Identify which cell holds the provided text, then report its (X, Y) central coordinate. 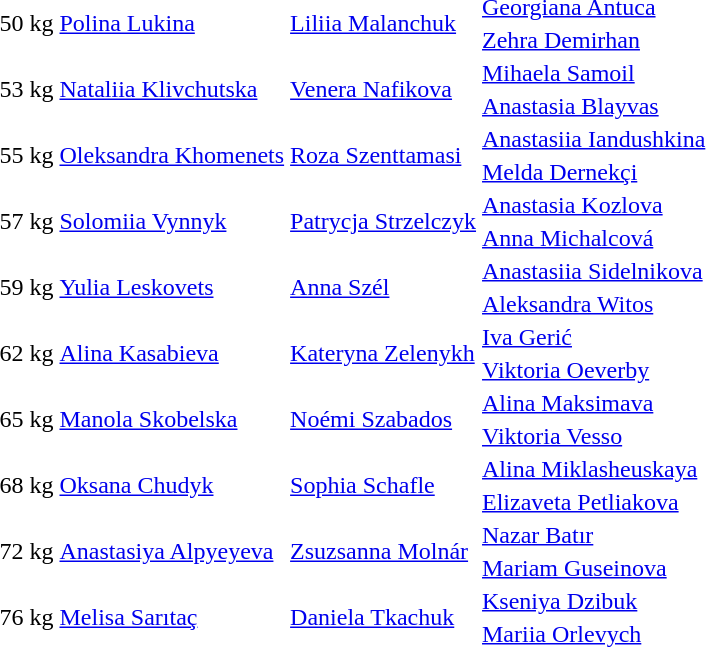
Roza Szenttamasi (384, 156)
Oksana Chudyk (172, 486)
Anna Szél (384, 288)
Anastasiya Alpyeyeva (172, 552)
Patrycja Strzelczyk (384, 222)
Noémi Szabados (384, 420)
Manola Skobelska (172, 420)
Sophia Schafle (384, 486)
Solomiia Vynnyk (172, 222)
Nataliia Klivchutska (172, 90)
Alina Kasabieva (172, 354)
Zsuzsanna Molnár (384, 552)
Yulia Leskovets (172, 288)
Kateryna Zelenykh (384, 354)
Venera Nafikova (384, 90)
Oleksandra Khomenets (172, 156)
